Return the [X, Y] coordinate for the center point of the cell that contains the specified text.  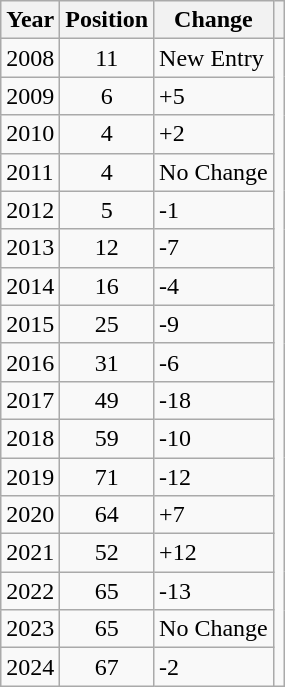
2011 [30, 172]
2019 [30, 477]
+5 [214, 96]
2020 [30, 515]
2009 [30, 96]
-10 [214, 438]
11 [107, 58]
Change [214, 20]
71 [107, 477]
2017 [30, 400]
Year [30, 20]
31 [107, 362]
12 [107, 248]
-6 [214, 362]
2015 [30, 324]
+12 [214, 553]
49 [107, 400]
-2 [214, 667]
2021 [30, 553]
Position [107, 20]
-12 [214, 477]
59 [107, 438]
-4 [214, 286]
6 [107, 96]
New Entry [214, 58]
-9 [214, 324]
64 [107, 515]
-7 [214, 248]
25 [107, 324]
-18 [214, 400]
-1 [214, 210]
2012 [30, 210]
2014 [30, 286]
-13 [214, 591]
2022 [30, 591]
2008 [30, 58]
2018 [30, 438]
+2 [214, 134]
5 [107, 210]
2010 [30, 134]
2023 [30, 629]
2016 [30, 362]
52 [107, 553]
2024 [30, 667]
2013 [30, 248]
+7 [214, 515]
16 [107, 286]
67 [107, 667]
